Extract the (x, y) coordinate from the center of the cell holding the provided text.  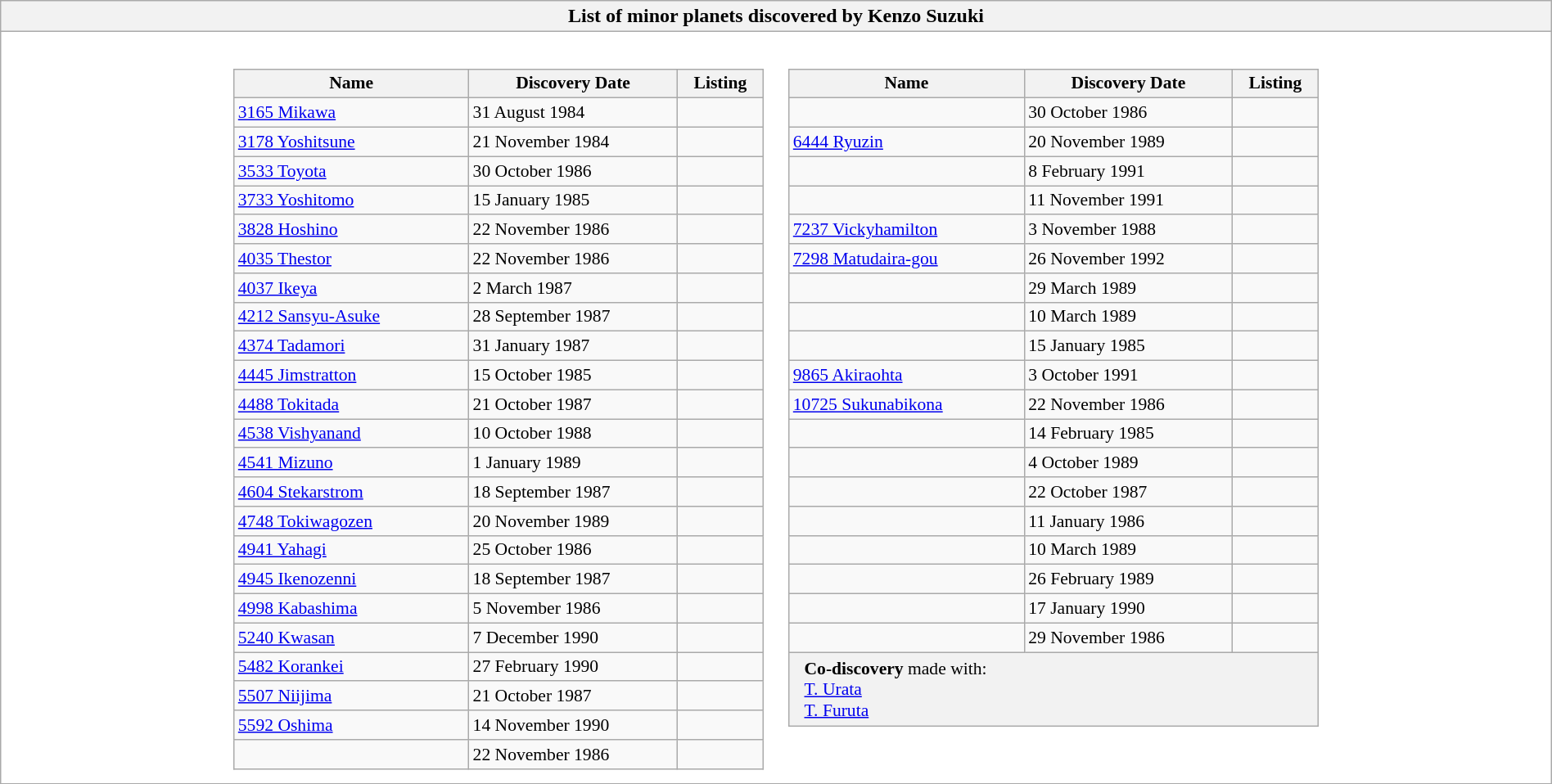
29 March 1989 (1128, 287)
7237 Vickyhamilton (907, 229)
4037 Ikeya (352, 287)
9865 Akiraohta (907, 375)
4998 Kabashima (352, 608)
6444 Ryuzin (907, 142)
4604 Stekarstrom (352, 492)
14 February 1985 (1128, 434)
4374 Tadamori (352, 346)
10725 Sukunabikona (907, 404)
5 November 1986 (573, 608)
3828 Hoshino (352, 229)
4748 Tokiwagozen (352, 520)
21 November 1984 (573, 142)
4445 Jimstratton (352, 375)
31 January 1987 (573, 346)
11 January 1986 (1128, 520)
25 October 1986 (573, 550)
14 November 1990 (573, 725)
10 October 1988 (573, 434)
26 February 1989 (1128, 579)
27 February 1990 (573, 667)
8 February 1991 (1128, 171)
3533 Toyota (352, 171)
3 October 1991 (1128, 375)
3165 Mikawa (352, 113)
31 August 1984 (573, 113)
4488 Tokitada (352, 404)
4945 Ikenozenni (352, 579)
5507 Niijima (352, 696)
29 November 1986 (1128, 638)
4538 Vishyanand (352, 434)
3733 Yoshitomo (352, 201)
28 September 1987 (573, 317)
4 October 1989 (1128, 462)
3178 Yoshitsune (352, 142)
26 November 1992 (1128, 259)
7 December 1990 (573, 638)
List of minor planets discovered by Kenzo Suzuki (776, 16)
17 January 1990 (1128, 608)
15 October 1985 (573, 375)
5240 Kwasan (352, 638)
1 January 1989 (573, 462)
2 March 1987 (573, 287)
5482 Korankei (352, 667)
11 November 1991 (1128, 201)
7298 Matudaira-gou (907, 259)
4941 Yahagi (352, 550)
Co-discovery made with: T. Urata T. Furuta (1053, 689)
5592 Oshima (352, 725)
4035 Thestor (352, 259)
4541 Mizuno (352, 462)
3 November 1988 (1128, 229)
22 October 1987 (1128, 492)
4212 Sansyu-Asuke (352, 317)
